Output the (X, Y) coordinate of the center of the cell containing the given text.  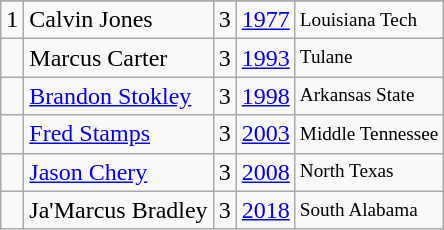
1998 (266, 96)
Arkansas State (369, 96)
2003 (266, 134)
Tulane (369, 58)
2018 (266, 210)
1977 (266, 20)
Calvin Jones (118, 20)
South Alabama (369, 210)
1993 (266, 58)
1 (12, 20)
2008 (266, 172)
Jason Chery (118, 172)
North Texas (369, 172)
Ja'Marcus Bradley (118, 210)
Marcus Carter (118, 58)
Brandon Stokley (118, 96)
Louisiana Tech (369, 20)
Fred Stamps (118, 134)
Middle Tennessee (369, 134)
